From the cell containing the given text, extract its center point as (x, y) coordinate. 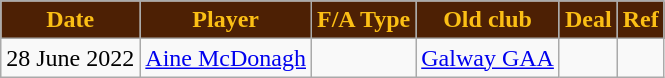
Galway GAA (488, 58)
28 June 2022 (70, 58)
Old club (488, 20)
F/A Type (364, 20)
Deal (588, 20)
Date (70, 20)
Ref (640, 20)
Player (226, 20)
Aine McDonagh (226, 58)
